Pinpoint the cell where the given text exists, returning its (x, y) midpoint coordinate. 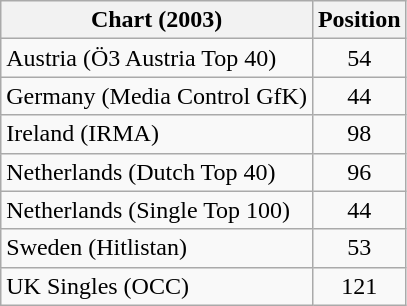
Netherlands (Dutch Top 40) (157, 172)
Ireland (IRMA) (157, 134)
Germany (Media Control GfK) (157, 96)
UK Singles (OCC) (157, 286)
98 (359, 134)
96 (359, 172)
Austria (Ö3 Austria Top 40) (157, 58)
Netherlands (Single Top 100) (157, 210)
Position (359, 20)
121 (359, 286)
54 (359, 58)
Chart (2003) (157, 20)
53 (359, 248)
Sweden (Hitlistan) (157, 248)
